Search for the cell housing the specified text and yield its (X, Y) center coordinate. 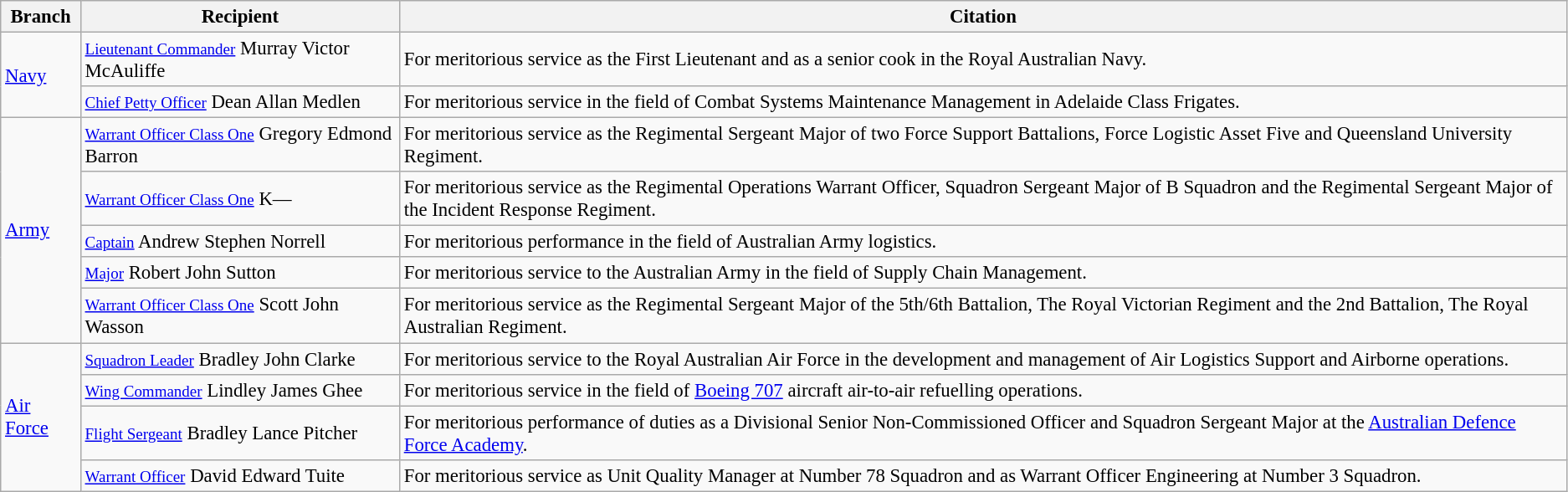
For meritorious service as the First Lieutenant and as a senior cook in the Royal Australian Navy. (982, 60)
Warrant Officer Class One Scott John Wasson (239, 316)
For meritorious service to the Australian Army in the field of Supply Chain Management. (982, 274)
Warrant Officer Class One K— (239, 199)
Recipient (239, 17)
Citation (982, 17)
Flight Sergeant Bradley Lance Pitcher (239, 433)
Chief Petty Officer Dean Allan Medlen (239, 102)
Warrant Officer David Edward Tuite (239, 475)
Squadron Leader Bradley John Clarke (239, 359)
Captain Andrew Stephen Norrell (239, 242)
For meritorious service as Unit Quality Manager at Number 78 Squadron and as Warrant Officer Engineering at Number 3 Squadron. (982, 475)
Lieutenant Commander Murray Victor McAuliffe (239, 60)
Army (41, 231)
For meritorious service in the field of Boeing 707 aircraft air-to-air refuelling operations. (982, 390)
Major Robert John Sutton (239, 274)
Wing Commander Lindley James Ghee (239, 390)
Branch (41, 17)
Navy (41, 75)
Warrant Officer Class One Gregory Edmond Barron (239, 146)
For meritorious performance in the field of Australian Army logistics. (982, 242)
Air Force (41, 417)
For meritorious service in the field of Combat Systems Maintenance Management in Adelaide Class Frigates. (982, 102)
For meritorious service to the Royal Australian Air Force in the development and management of Air Logistics Support and Airborne operations. (982, 359)
